Extract the (X, Y) coordinate from the center of the cell holding the provided text.  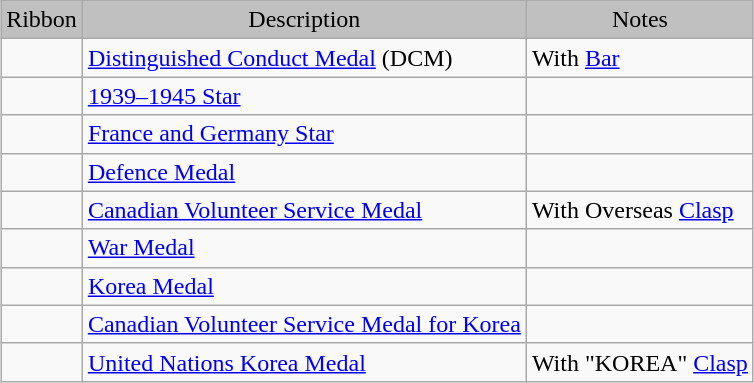
United Nations Korea Medal (304, 362)
Korea Medal (304, 286)
With Bar (640, 58)
With Overseas Clasp (640, 210)
Canadian Volunteer Service Medal (304, 210)
Distinguished Conduct Medal (DCM) (304, 58)
Description (304, 20)
With "KOREA" Clasp (640, 362)
Canadian Volunteer Service Medal for Korea (304, 324)
1939–1945 Star (304, 96)
Notes (640, 20)
France and Germany Star (304, 134)
Defence Medal (304, 172)
War Medal (304, 248)
Ribbon (42, 20)
